Scan for the cell matching the given text and deliver its (X, Y) coordinate at center. 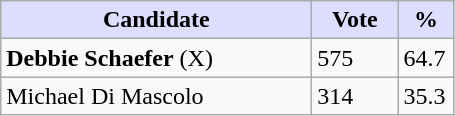
64.7 (426, 58)
% (426, 20)
35.3 (426, 96)
575 (355, 58)
Debbie Schaefer (X) (156, 58)
Candidate (156, 20)
314 (355, 96)
Vote (355, 20)
Michael Di Mascolo (156, 96)
